For the text-containing cell, return its midpoint in [x, y] coordinate format. 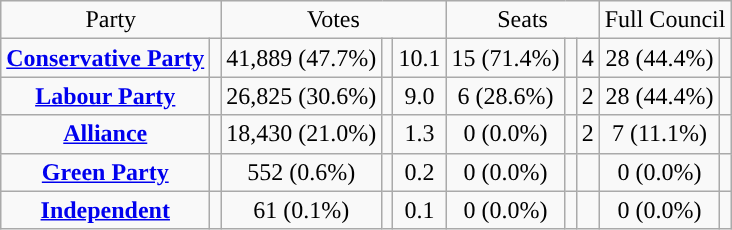
41,889 (47.7%) [302, 58]
Votes [334, 20]
10.1 [420, 58]
6 (28.6%) [506, 96]
0.2 [420, 172]
18,430 (21.0%) [302, 134]
7 (11.1%) [660, 134]
0.1 [420, 210]
15 (71.4%) [506, 58]
Independent [106, 210]
Green Party [106, 172]
61 (0.1%) [302, 210]
Conservative Party [106, 58]
Full Council [665, 20]
Labour Party [106, 96]
9.0 [420, 96]
1.3 [420, 134]
4 [588, 58]
Seats [522, 20]
26,825 (30.6%) [302, 96]
552 (0.6%) [302, 172]
Alliance [106, 134]
Party [111, 20]
